Return the (x, y) coordinate for the center point of the cell that contains the specified text.  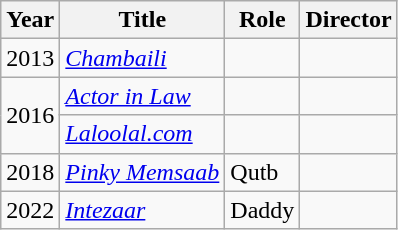
Daddy (262, 210)
Role (262, 20)
2016 (30, 115)
Qutb (262, 172)
Actor in Law (142, 96)
Title (142, 20)
2022 (30, 210)
Pinky Memsaab (142, 172)
2018 (30, 172)
Laloolal.com (142, 134)
Director (348, 20)
Chambaili (142, 58)
Year (30, 20)
2013 (30, 58)
Intezaar (142, 210)
